Return [x, y] of the center of cell containing provided text 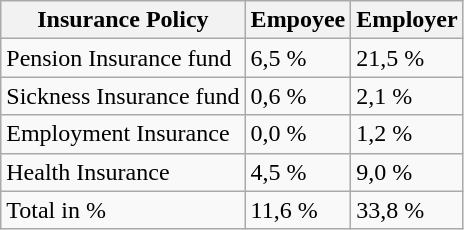
1,2 % [407, 134]
Employment Insurance [123, 134]
Health Insurance [123, 172]
11,6 % [298, 210]
Total in % [123, 210]
0,6 % [298, 96]
33,8 % [407, 210]
Insurance Policy [123, 20]
21,5 % [407, 58]
6,5 % [298, 58]
2,1 % [407, 96]
Sickness Insurance fund [123, 96]
Pension Insurance fund [123, 58]
Employer [407, 20]
4,5 % [298, 172]
Empoyee [298, 20]
9,0 % [407, 172]
0,0 % [298, 134]
